Identify which cell holds the provided text, then report its [x, y] central coordinate. 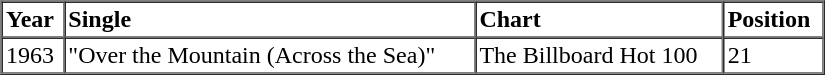
Chart [599, 20]
"Over the Mountain (Across the Sea)" [270, 56]
The Billboard Hot 100 [599, 56]
Single [270, 20]
Year [33, 20]
Position [773, 20]
21 [773, 56]
1963 [33, 56]
